Pinpoint the cell where the given text exists, returning its [x, y] midpoint coordinate. 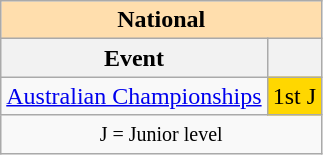
1st J [294, 96]
Event [134, 58]
National [162, 20]
J = Junior level [162, 134]
Australian Championships [134, 96]
